Scan for the cell matching the given text and deliver its (X, Y) coordinate at center. 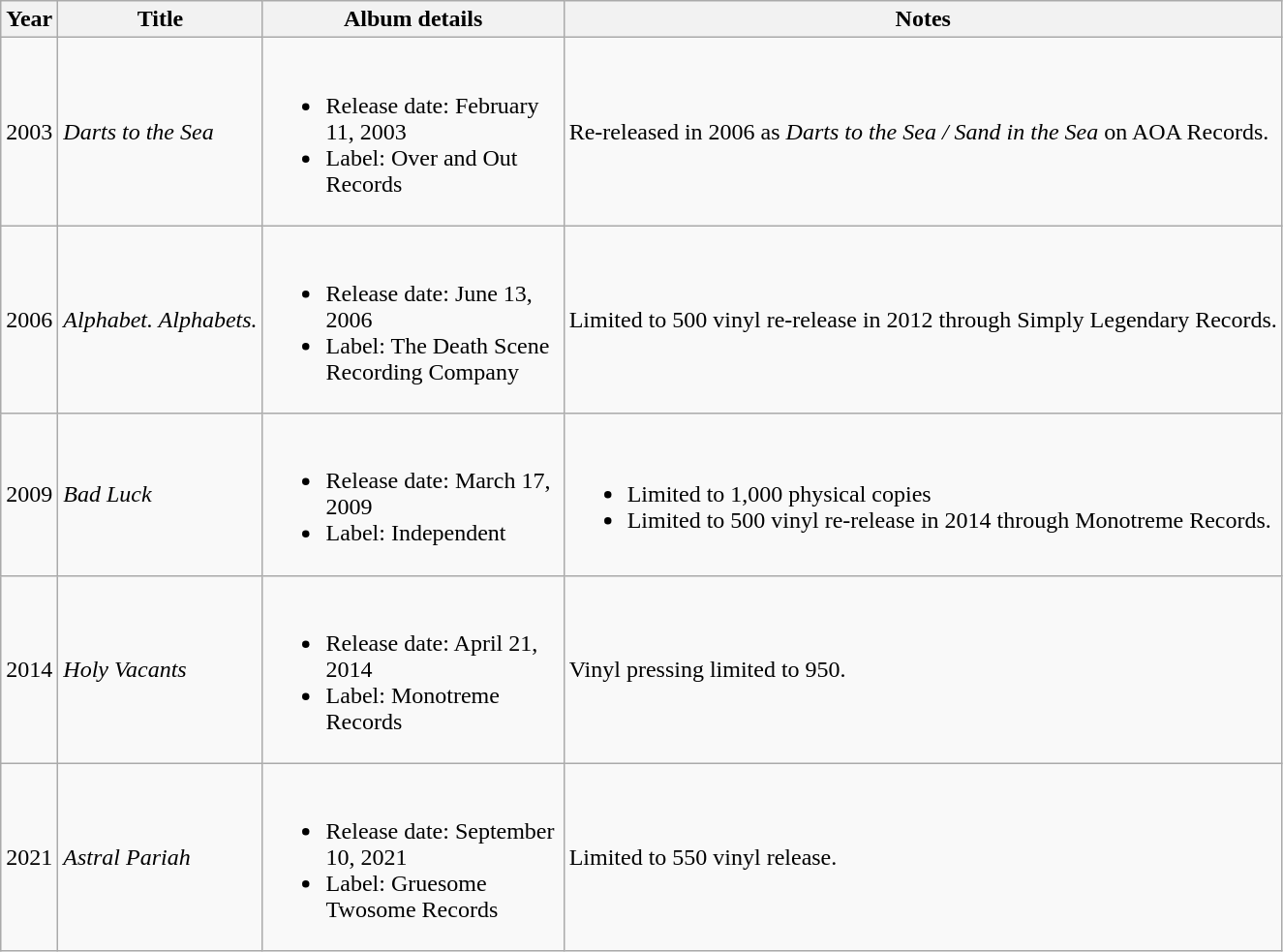
2009 (29, 494)
2006 (29, 320)
2021 (29, 857)
Astral Pariah (161, 857)
Re-released in 2006 as Darts to the Sea / Sand in the Sea on AOA Records. (923, 132)
Limited to 550 vinyl release. (923, 857)
2003 (29, 132)
Release date: September 10, 2021Label: Gruesome Twosome Records (412, 857)
Album details (412, 19)
Release date: February 11, 2003Label: Over and Out Records (412, 132)
Alphabet. Alphabets. (161, 320)
Holy Vacants (161, 669)
Release date: June 13, 2006Label: The Death Scene Recording Company (412, 320)
Notes (923, 19)
Release date: April 21, 2014Label: Monotreme Records (412, 669)
Title (161, 19)
Year (29, 19)
Bad Luck (161, 494)
Vinyl pressing limited to 950. (923, 669)
Release date: March 17, 2009Label: Independent (412, 494)
2014 (29, 669)
Darts to the Sea (161, 132)
Limited to 500 vinyl re-release in 2012 through Simply Legendary Records. (923, 320)
Limited to 1,000 physical copiesLimited to 500 vinyl re-release in 2014 through Monotreme Records. (923, 494)
